Pinpoint the cell where the given text exists, returning its [x, y] midpoint coordinate. 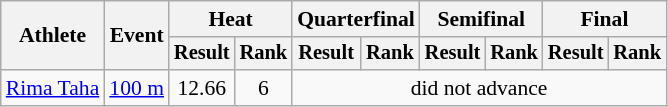
Heat [230, 19]
did not advance [479, 88]
Rima Taha [53, 88]
Quarterfinal [356, 19]
Athlete [53, 36]
Semifinal [482, 19]
Event [136, 36]
Final [604, 19]
12.66 [202, 88]
100 m [136, 88]
6 [264, 88]
